Return (X, Y) of the center of cell containing provided text 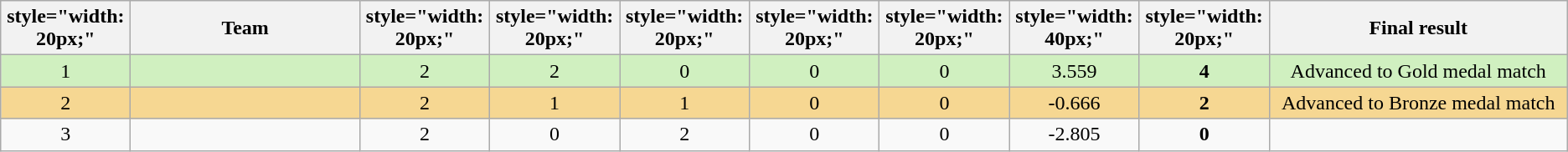
-0.666 (1074, 103)
3 (65, 134)
Advanced to Bronze medal match (1418, 103)
4 (1204, 71)
Final result (1418, 28)
-2.805 (1074, 134)
3.559 (1074, 71)
style="width: 40px;" (1074, 28)
Team (245, 28)
Advanced to Gold medal match (1418, 71)
